Output the (x, y) coordinate of the center of the cell containing the given text.  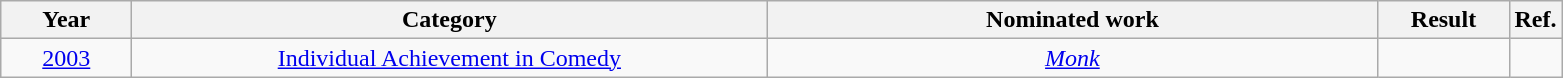
Monk (1072, 58)
Year (66, 20)
Nominated work (1072, 20)
Ref. (1536, 20)
2003 (66, 58)
Result (1444, 20)
Category (450, 20)
Individual Achievement in Comedy (450, 58)
